Pinpoint the cell where the given text exists, returning its (x, y) midpoint coordinate. 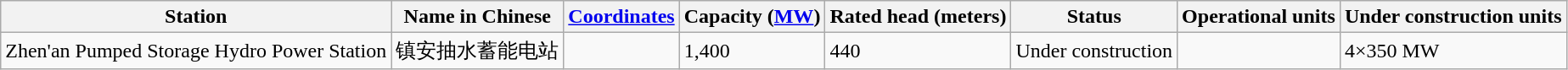
Under construction (1094, 51)
Coordinates (621, 17)
Rated head (meters) (919, 17)
Under construction units (1453, 17)
Name in Chinese (477, 17)
1,400 (752, 51)
Status (1094, 17)
镇安抽水蓄能电站 (477, 51)
Station (196, 17)
4×350 MW (1453, 51)
Zhen'an Pumped Storage Hydro Power Station (196, 51)
440 (919, 51)
Capacity (MW) (752, 17)
Operational units (1259, 17)
